Capture the cell that displays the provided text and extract its [x, y] central coordinate. 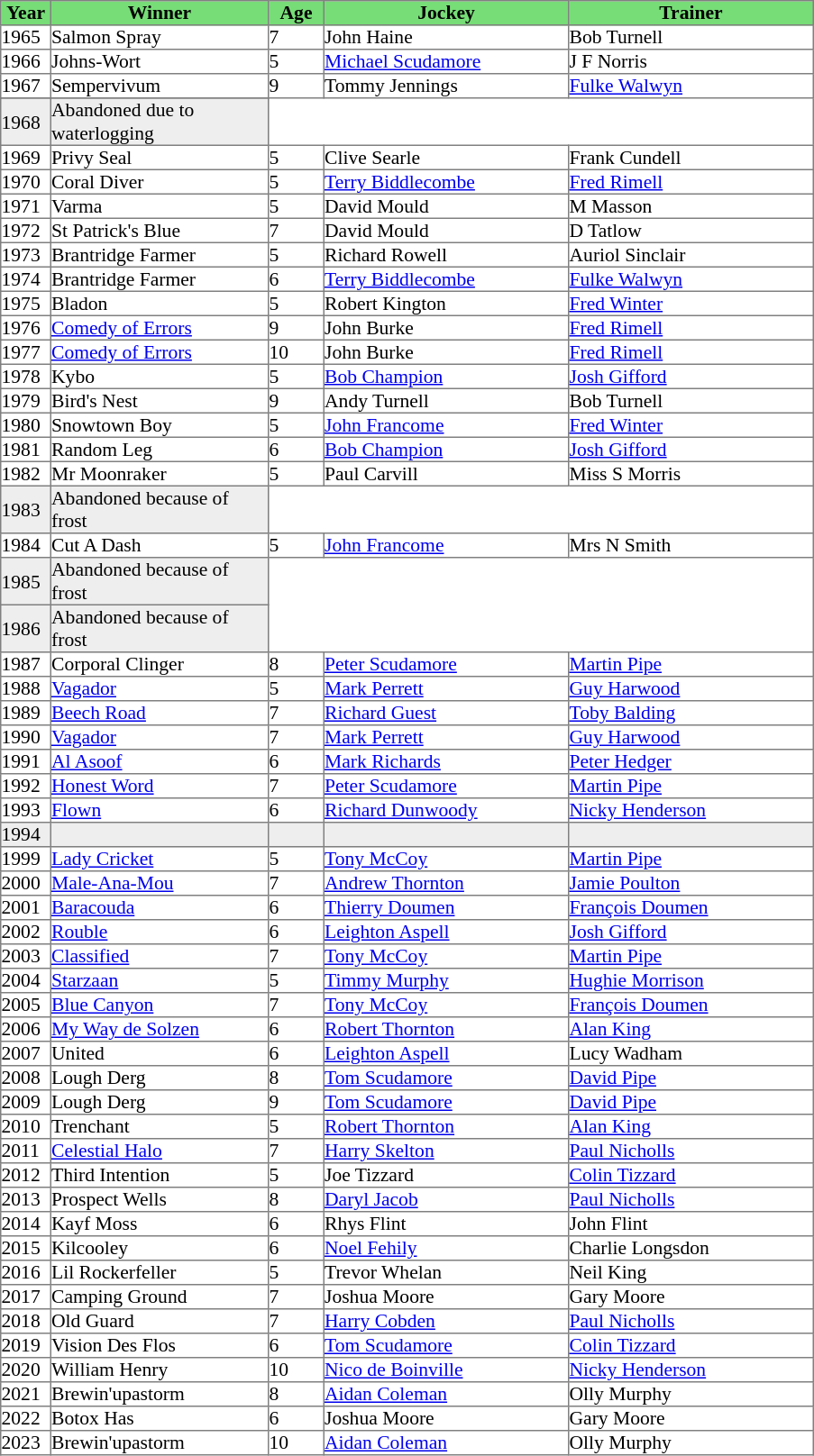
Salmon Spray [160, 38]
1991 [26, 762]
Daryl Jacob [446, 1200]
Joe Tizzard [446, 1175]
1971 [26, 205]
2009 [26, 1103]
Kybo [160, 377]
Male-Ana-Mou [160, 883]
Starzaan [160, 980]
Charlie Longsdon [691, 1249]
Lil Rockerfeller [160, 1272]
Classified [160, 957]
Frank Cundell [691, 157]
Mrs N Smith [691, 546]
Paul Carvill [446, 474]
J F Norris [691, 61]
1973 [26, 254]
1987 [26, 665]
1980 [26, 425]
Beech Road [160, 714]
2023 [26, 1443]
Age [297, 13]
Botox Has [160, 1418]
Harry Skelton [446, 1151]
2019 [26, 1346]
2022 [26, 1418]
M Masson [691, 205]
2013 [26, 1200]
Mr Moonraker [160, 474]
1974 [26, 279]
1968 [26, 122]
1979 [26, 400]
2007 [26, 1054]
2004 [26, 980]
Varma [160, 205]
1969 [26, 157]
1985 [26, 581]
Year [26, 13]
Trainer [691, 13]
Al Asoof [160, 762]
John Haine [446, 38]
1993 [26, 811]
John Flint [691, 1224]
2000 [26, 883]
Andrew Thornton [446, 883]
Rouble [160, 932]
1975 [26, 303]
2005 [26, 1006]
1988 [26, 688]
Richard Guest [446, 714]
1999 [26, 860]
Old Guard [160, 1321]
Noel Fehily [446, 1249]
William Henry [160, 1370]
2010 [26, 1126]
Bird's Nest [160, 400]
Harry Cobden [446, 1321]
Jamie Poulton [691, 883]
1972 [26, 231]
Corporal Clinger [160, 665]
2020 [26, 1370]
Toby Balding [691, 714]
2006 [26, 1029]
Vision Des Flos [160, 1346]
Richard Rowell [446, 254]
Prospect Wells [160, 1200]
2002 [26, 932]
My Way de Solzen [160, 1029]
1967 [26, 86]
Honest Word [160, 786]
Coral Diver [160, 182]
2015 [26, 1249]
Camping Ground [160, 1297]
Abandoned due to waterlogging [160, 122]
1981 [26, 449]
Snowtown Boy [160, 425]
1966 [26, 61]
Rhys Flint [446, 1224]
2021 [26, 1395]
1970 [26, 182]
Timmy Murphy [446, 980]
Celestial Halo [160, 1151]
2011 [26, 1151]
Johns-Wort [160, 61]
1978 [26, 377]
1989 [26, 714]
United [160, 1054]
Hughie Morrison [691, 980]
Blue Canyon [160, 1006]
Auriol Sinclair [691, 254]
Lady Cricket [160, 860]
1982 [26, 474]
2003 [26, 957]
Neil King [691, 1272]
Tommy Jennings [446, 86]
1984 [26, 546]
Jockey [446, 13]
2001 [26, 908]
Privy Seal [160, 157]
1965 [26, 38]
Kilcooley [160, 1249]
Nico de Boinville [446, 1370]
Random Leg [160, 449]
1986 [26, 628]
Bladon [160, 303]
Clive Searle [446, 157]
2014 [26, 1224]
2008 [26, 1078]
Third Intention [160, 1175]
Mark Richards [446, 762]
Miss S Morris [691, 474]
Lucy Wadham [691, 1054]
2012 [26, 1175]
Trenchant [160, 1126]
2018 [26, 1321]
1994 [26, 834]
Peter Hedger [691, 762]
Sempervivum [160, 86]
1992 [26, 786]
St Patrick's Blue [160, 231]
2016 [26, 1272]
D Tatlow [691, 231]
Robert Kington [446, 303]
Baracouda [160, 908]
1983 [26, 509]
1976 [26, 328]
Trevor Whelan [446, 1272]
Thierry Doumen [446, 908]
Cut A Dash [160, 546]
Flown [160, 811]
Kayf Moss [160, 1224]
1990 [26, 737]
Michael Scudamore [446, 61]
Richard Dunwoody [446, 811]
Winner [160, 13]
Andy Turnell [446, 400]
1977 [26, 351]
2017 [26, 1297]
